Extract the [X, Y] coordinate from the center of the cell holding the provided text.  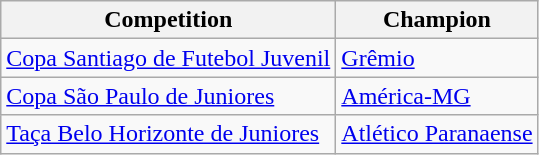
Copa Santiago de Futebol Juvenil [168, 58]
América-MG [437, 96]
Atlético Paranaense [437, 134]
Copa São Paulo de Juniores [168, 96]
Taça Belo Horizonte de Juniores [168, 134]
Champion [437, 20]
Competition [168, 20]
Grêmio [437, 58]
